Detect which cell encompasses the target text, then output its (x, y) center coordinate. 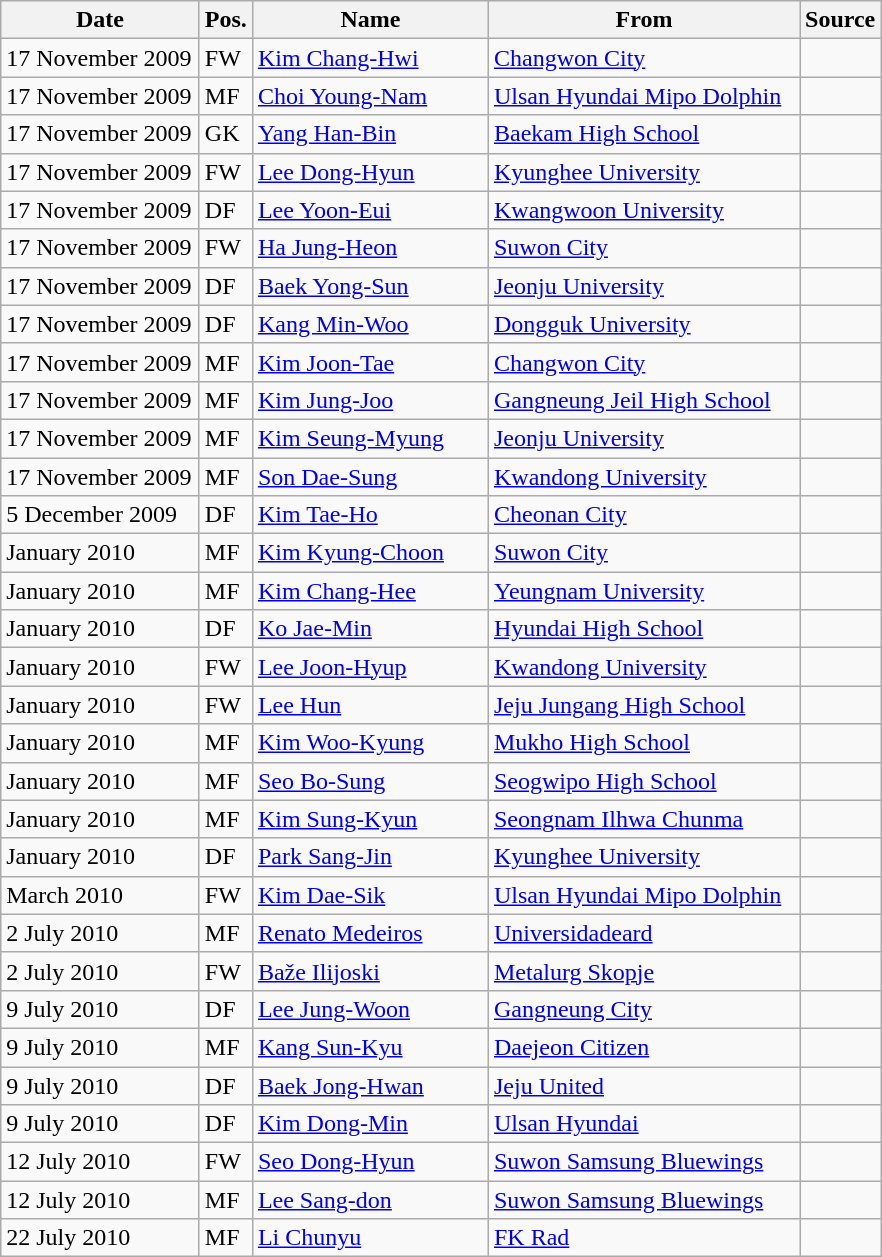
Gangneung Jeil High School (644, 400)
Gangneung City (644, 1009)
Kim Tae-Ho (370, 515)
Jeju Jungang High School (644, 705)
Lee Yoon-Eui (370, 210)
Kwangwoon University (644, 210)
Ulsan Hyundai (644, 1124)
Kim Dae-Sik (370, 895)
Pos. (226, 20)
Kim Woo-Kyung (370, 743)
Renato Medeiros (370, 933)
Lee Jung-Woon (370, 1009)
Son Dae-Sung (370, 477)
Lee Joon-Hyup (370, 667)
From (644, 20)
Lee Dong-Hyun (370, 172)
Metalurg Skopje (644, 971)
Seo Dong-Hyun (370, 1162)
Baekam High School (644, 134)
Kang Sun-Kyu (370, 1047)
Baže Ilijoski (370, 971)
Jeju United (644, 1085)
Cheonan City (644, 515)
Kang Min-Woo (370, 324)
FK Rad (644, 1238)
Baek Yong-Sun (370, 286)
GK (226, 134)
Source (840, 20)
Lee Sang-don (370, 1200)
5 December 2009 (100, 515)
Ha Jung-Heon (370, 248)
Dongguk University (644, 324)
Daejeon Citizen (644, 1047)
Kim Seung-Myung (370, 438)
Name (370, 20)
Yeungnam University (644, 591)
Seo Bo-Sung (370, 781)
Kim Chang-Hee (370, 591)
Mukho High School (644, 743)
Date (100, 20)
Hyundai High School (644, 629)
March 2010 (100, 895)
Baek Jong-Hwan (370, 1085)
Seongnam Ilhwa Chunma (644, 819)
Kim Joon-Tae (370, 362)
Ko Jae-Min (370, 629)
Park Sang-Jin (370, 857)
Choi Young-Nam (370, 96)
Kim Kyung-Choon (370, 553)
Kim Dong-Min (370, 1124)
Lee Hun (370, 705)
Kim Chang-Hwi (370, 58)
Li Chunyu (370, 1238)
Seogwipo High School (644, 781)
Kim Sung-Kyun (370, 819)
Yang Han-Bin (370, 134)
Kim Jung-Joo (370, 400)
22 July 2010 (100, 1238)
Universidadeard (644, 933)
